Extract the (x, y) coordinate from the center of the cell holding the provided text.  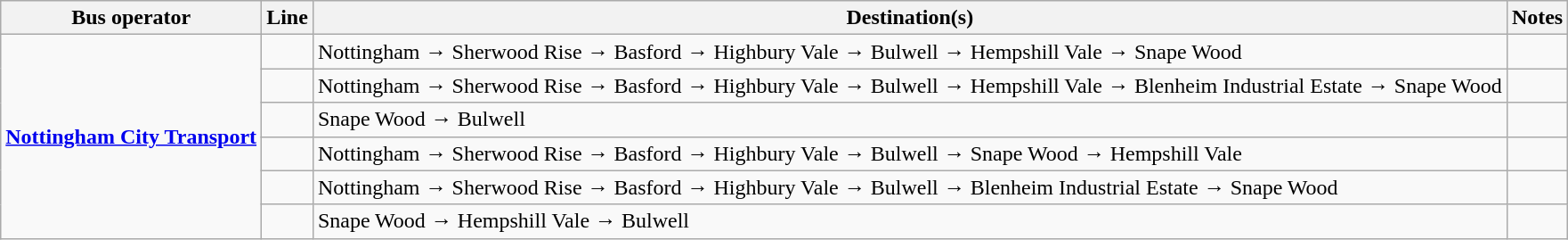
Nottingham → Sherwood Rise → Basford → Highbury Vale → Bulwell → Hempshill Vale → Blenheim Industrial Estate → Snape Wood (910, 86)
Line (288, 18)
Bus operator (132, 18)
Nottingham City Transport (132, 137)
Nottingham → Sherwood Rise → Basford → Highbury Vale → Bulwell → Blenheim Industrial Estate → Snape Wood (910, 187)
Nottingham → Sherwood Rise → Basford → Highbury Vale → Bulwell → Hempshill Vale → Snape Wood (910, 52)
Notes (1537, 18)
Snape Wood → Bulwell (910, 120)
Snape Wood → Hempshill Vale → Bulwell (910, 221)
Destination(s) (910, 18)
Nottingham → Sherwood Rise → Basford → Highbury Vale → Bulwell → Snape Wood → Hempshill Vale (910, 153)
